Return the (X, Y) coordinate for the center point of the cell that contains the specified text.  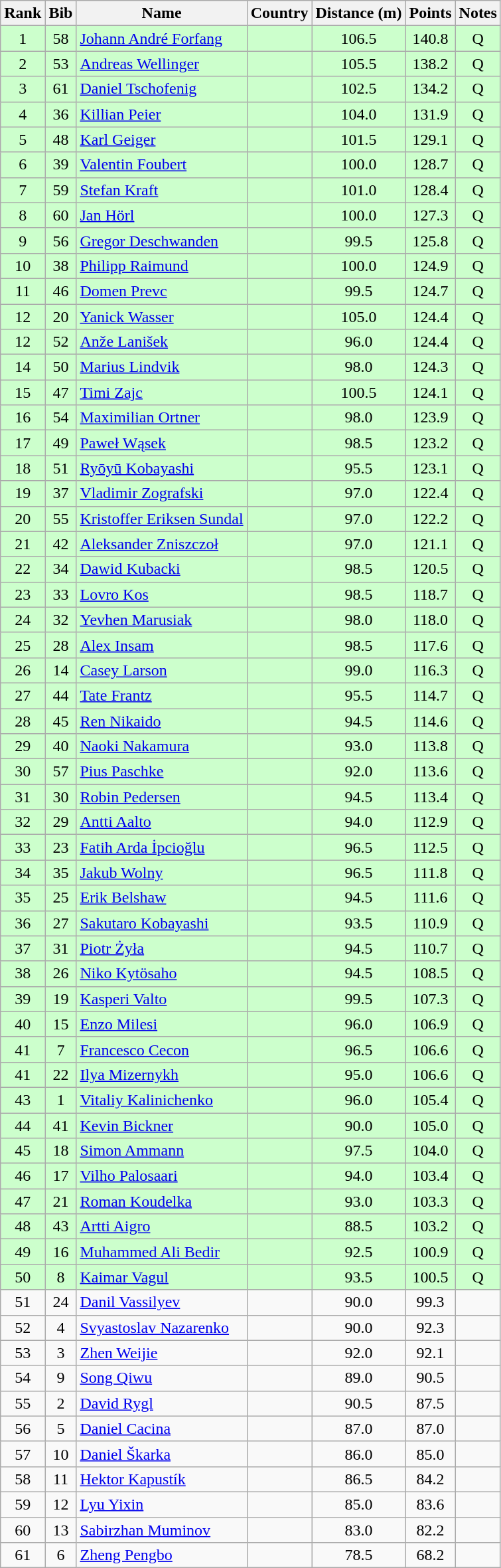
Danil Vassilyev (162, 1302)
Robin Pedersen (162, 797)
Johann André Forfang (162, 39)
Aleksander Zniszczoł (162, 544)
Daniel Škarka (162, 1454)
Stefan Kraft (162, 190)
Simon Ammann (162, 1151)
84.2 (430, 1479)
Jakub Wolny (162, 873)
Francesco Cecon (162, 1049)
Karl Geiger (162, 139)
112.9 (430, 822)
Paweł Wąsek (162, 443)
112.5 (430, 847)
127.3 (430, 215)
99.0 (358, 670)
Lovro Kos (162, 594)
122.4 (430, 493)
108.5 (430, 974)
99.3 (430, 1302)
Vladimir Zografski (162, 493)
105.4 (430, 1100)
131.9 (430, 114)
Song Qiwu (162, 1378)
Distance (m) (358, 13)
Enzo Milesi (162, 1024)
Dawid Kubacki (162, 569)
Niko Kytösaho (162, 974)
Gregor Deschwanden (162, 240)
121.1 (430, 544)
Svyastoslav Nazarenko (162, 1328)
87.5 (430, 1403)
David Rygl (162, 1403)
83.6 (430, 1504)
122.2 (430, 519)
97.5 (358, 1151)
124.9 (430, 266)
Valentin Foubert (162, 165)
128.4 (430, 190)
Maximilian Ortner (162, 418)
Hektor Kapustík (162, 1479)
Notes (478, 13)
Anže Lanišek (162, 342)
83.0 (358, 1529)
Sakutaro Kobayashi (162, 923)
111.8 (430, 873)
134.2 (430, 89)
Tate Frantz (162, 695)
101.0 (358, 190)
Casey Larson (162, 670)
Country (279, 13)
Zhen Weijie (162, 1353)
92.3 (430, 1328)
Ryōyū Kobayashi (162, 468)
Domen Prevc (162, 291)
113.6 (430, 772)
Antti Aalto (162, 822)
113.8 (430, 746)
117.6 (430, 645)
13 (61, 1529)
Piotr Żyła (162, 948)
138.2 (430, 64)
124.3 (430, 367)
Rank (23, 13)
95.0 (358, 1075)
125.8 (430, 240)
Fatih Arda İpcioğlu (162, 847)
Marius Lindvik (162, 367)
101.5 (358, 139)
Zheng Pengbo (162, 1555)
113.4 (430, 797)
Erik Belshaw (162, 898)
88.5 (358, 1227)
110.7 (430, 948)
Ilya Mizernykh (162, 1075)
86.0 (358, 1454)
Yanick Wasser (162, 317)
Sabirzhan Muminov (162, 1529)
Muhammed Ali Bedir (162, 1252)
Jan Hörl (162, 215)
Andreas Wellinger (162, 64)
82.2 (430, 1529)
110.9 (430, 923)
124.7 (430, 291)
Vitaliy Kalinichenko (162, 1100)
Pius Paschke (162, 772)
Bib (61, 13)
Roman Koudelka (162, 1201)
Vilho Palosaari (162, 1176)
Yevhen Marusiak (162, 620)
Artti Aigro (162, 1227)
Daniel Tschofenig (162, 89)
92.5 (358, 1252)
129.1 (430, 139)
Points (430, 13)
123.9 (430, 418)
Killian Peier (162, 114)
Kevin Bickner (162, 1126)
105.5 (358, 64)
Kaimar Vagul (162, 1277)
Kasperi Valto (162, 999)
42 (61, 544)
123.2 (430, 443)
118.7 (430, 594)
Philipp Raimund (162, 266)
78.5 (358, 1555)
Naoki Nakamura (162, 746)
Kristoffer Eriksen Sundal (162, 519)
100.9 (430, 1252)
107.3 (430, 999)
124.1 (430, 392)
Timi Zajc (162, 392)
114.7 (430, 695)
Ren Nikaido (162, 721)
114.6 (430, 721)
103.3 (430, 1201)
Lyu Yixin (162, 1504)
120.5 (430, 569)
140.8 (430, 39)
116.3 (430, 670)
Daniel Cacina (162, 1429)
118.0 (430, 620)
92.1 (430, 1353)
106.5 (358, 39)
123.1 (430, 468)
106.9 (430, 1024)
Alex Insam (162, 645)
103.2 (430, 1227)
86.5 (358, 1479)
103.4 (430, 1176)
Name (162, 13)
111.6 (430, 898)
102.5 (358, 89)
89.0 (358, 1378)
68.2 (430, 1555)
128.7 (430, 165)
